Output the (X, Y) coordinate of the center of the cell containing the given text.  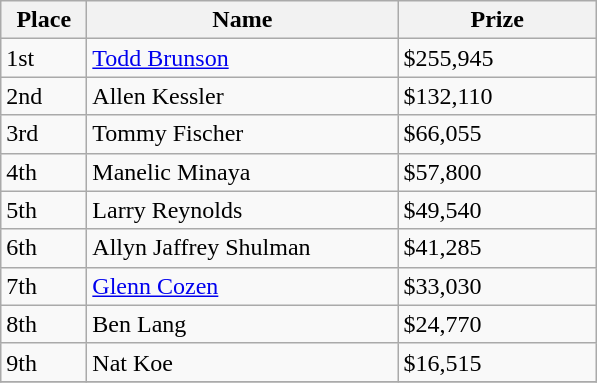
7th (44, 286)
Glenn Cozen (242, 286)
$16,515 (498, 362)
Name (242, 20)
$41,285 (498, 248)
Place (44, 20)
Allyn Jaffrey Shulman (242, 248)
3rd (44, 134)
Tommy Fischer (242, 134)
1st (44, 58)
9th (44, 362)
Larry Reynolds (242, 210)
$132,110 (498, 96)
$66,055 (498, 134)
$57,800 (498, 172)
$33,030 (498, 286)
$255,945 (498, 58)
Todd Brunson (242, 58)
$49,540 (498, 210)
$24,770 (498, 324)
4th (44, 172)
8th (44, 324)
Ben Lang (242, 324)
2nd (44, 96)
Manelic Minaya (242, 172)
Allen Kessler (242, 96)
Prize (498, 20)
Nat Koe (242, 362)
5th (44, 210)
6th (44, 248)
